Find where the given text appears and provide that cell's center as [x, y] coordinate. 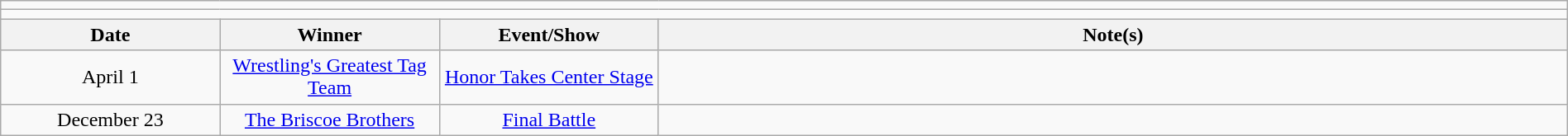
Winner [329, 35]
The Briscoe Brothers [329, 120]
Note(s) [1113, 35]
December 23 [111, 120]
Event/Show [549, 35]
Date [111, 35]
April 1 [111, 77]
Honor Takes Center Stage [549, 77]
Final Battle [549, 120]
Wrestling's Greatest Tag Team [329, 77]
